Output the [x, y] coordinate of the center of the cell containing the given text.  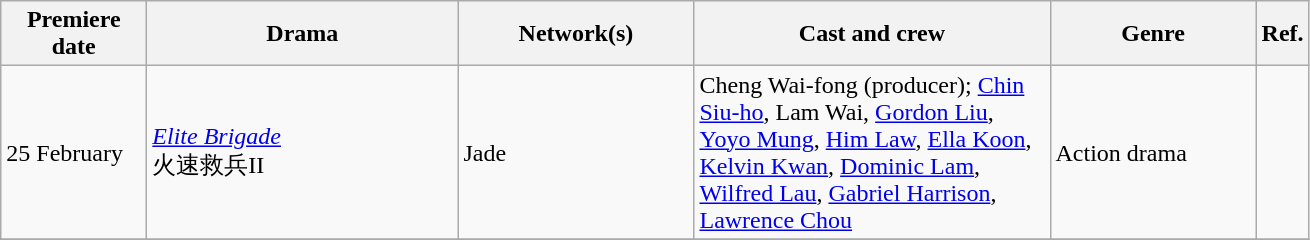
Premiere date [74, 34]
25 February [74, 152]
Network(s) [576, 34]
Genre [1153, 34]
Jade [576, 152]
Drama [302, 34]
Action drama [1153, 152]
Cast and crew [872, 34]
Ref. [1282, 34]
Elite Brigade火速救兵II [302, 152]
